Detect which cell encompasses the target text, then output its [x, y] center coordinate. 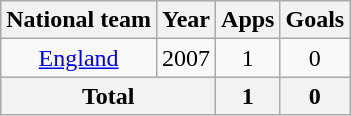
Apps [248, 20]
Total [108, 96]
Year [186, 20]
Goals [315, 20]
England [79, 58]
National team [79, 20]
2007 [186, 58]
